Return the (x, y) coordinate for the center point of the cell that contains the specified text.  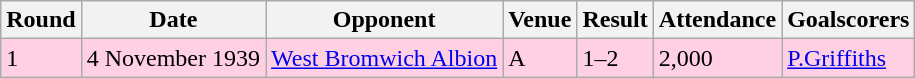
Venue (540, 20)
Result (615, 20)
P.Griffiths (848, 58)
1 (41, 58)
1–2 (615, 58)
A (540, 58)
4 November 1939 (173, 58)
West Bromwich Albion (384, 58)
Opponent (384, 20)
Date (173, 20)
Attendance (717, 20)
2,000 (717, 58)
Goalscorers (848, 20)
Round (41, 20)
